Return [x, y] of the center of cell containing provided text 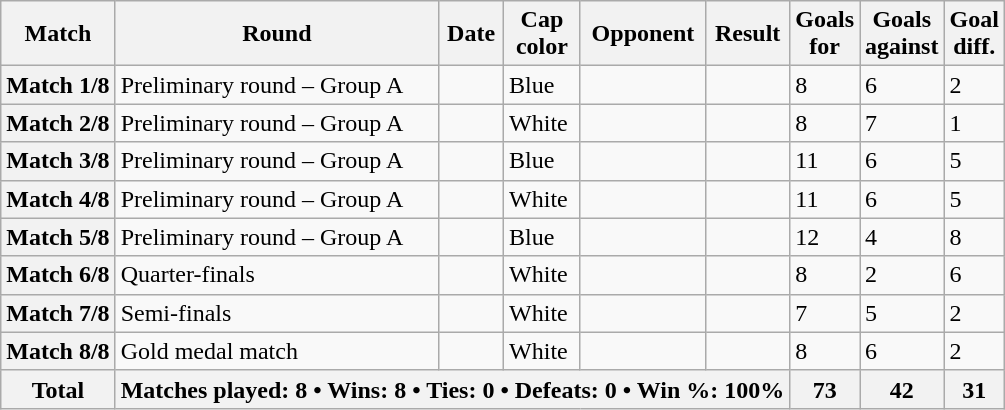
73 [825, 389]
Match 3/8 [58, 161]
Match 8/8 [58, 351]
Matches played: 8 • Wins: 8 • Ties: 0 • Defeats: 0 • Win %: 100% [452, 389]
Quarter-finals [276, 275]
Round [276, 34]
Goalsfor [825, 34]
Result [748, 34]
Goalsagainst [902, 34]
Opponent [642, 34]
Goaldiff. [974, 34]
Match 6/8 [58, 275]
31 [974, 389]
Match 5/8 [58, 237]
Semi-finals [276, 313]
Match 1/8 [58, 85]
Match [58, 34]
Gold medal match [276, 351]
42 [902, 389]
4 [902, 237]
12 [825, 237]
Date [472, 34]
Capcolor [542, 34]
1 [974, 123]
Match 2/8 [58, 123]
Match 4/8 [58, 199]
Total [58, 389]
Match 7/8 [58, 313]
